Find where the given text appears and provide that cell's center as (x, y) coordinate. 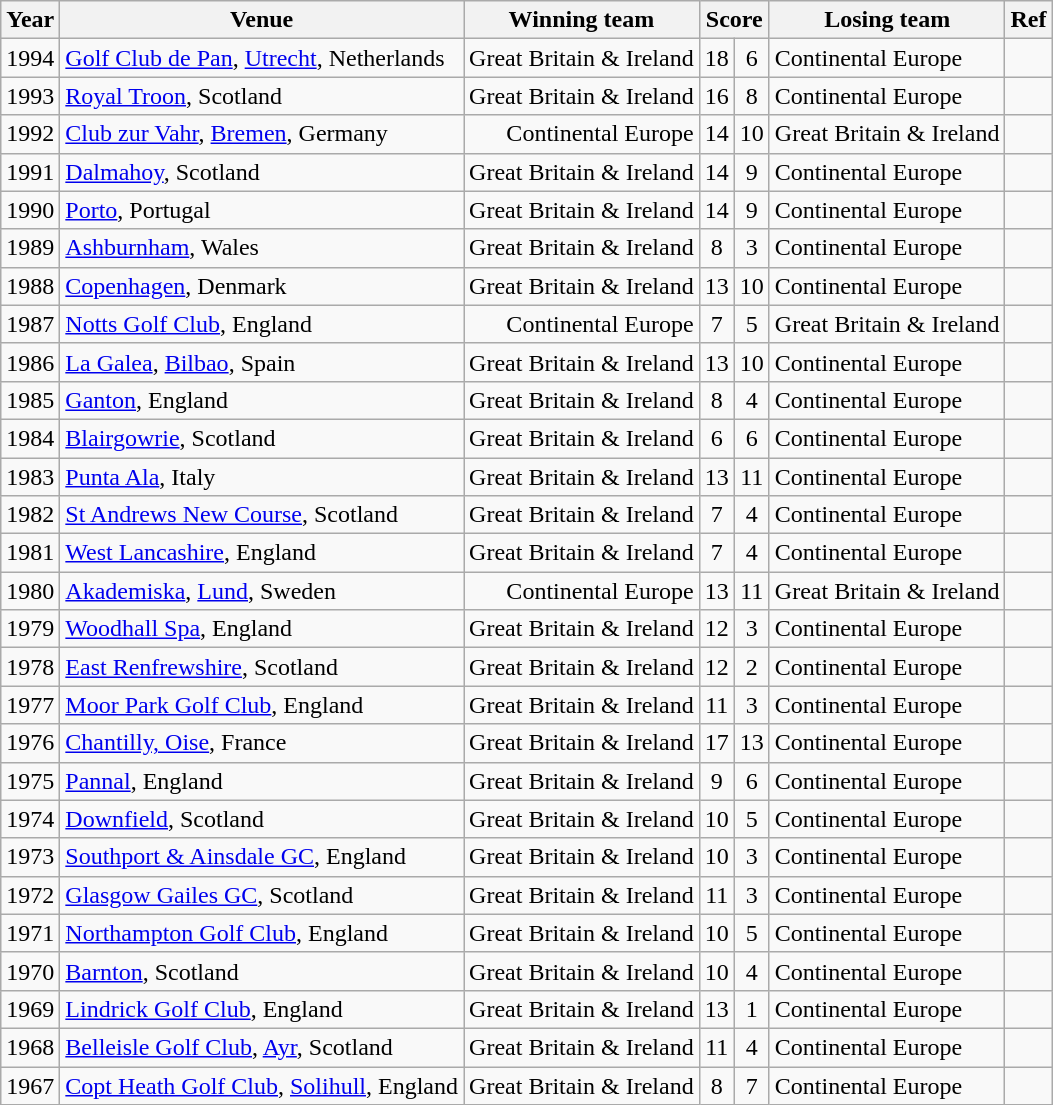
Ganton, England (262, 400)
Club zur Vahr, Bremen, Germany (262, 134)
Barnton, Scotland (262, 971)
1972 (30, 895)
1994 (30, 58)
1970 (30, 971)
Winning team (582, 20)
Notts Golf Club, England (262, 324)
Belleisle Golf Club, Ayr, Scotland (262, 1047)
1986 (30, 362)
1969 (30, 1009)
Blairgowrie, Scotland (262, 438)
Ashburnham, Wales (262, 248)
Year (30, 20)
Ref (1028, 20)
Copt Heath Golf Club, Solihull, England (262, 1085)
1988 (30, 286)
Northampton Golf Club, England (262, 933)
1971 (30, 933)
1979 (30, 629)
Southport & Ainsdale GC, England (262, 857)
Porto, Portugal (262, 210)
1977 (30, 705)
16 (716, 96)
Copenhagen, Denmark (262, 286)
Akademiska, Lund, Sweden (262, 591)
1967 (30, 1085)
1987 (30, 324)
Dalmahoy, Scotland (262, 172)
Downfield, Scotland (262, 819)
1992 (30, 134)
1989 (30, 248)
Losing team (887, 20)
Royal Troon, Scotland (262, 96)
1981 (30, 553)
Venue (262, 20)
1 (752, 1009)
1984 (30, 438)
Punta Ala, Italy (262, 477)
Moor Park Golf Club, England (262, 705)
1975 (30, 781)
1978 (30, 667)
Pannal, England (262, 781)
1983 (30, 477)
1976 (30, 743)
West Lancashire, England (262, 553)
East Renfrewshire, Scotland (262, 667)
1974 (30, 819)
1985 (30, 400)
18 (716, 58)
Glasgow Gailes GC, Scotland (262, 895)
St Andrews New Course, Scotland (262, 515)
1968 (30, 1047)
1982 (30, 515)
2 (752, 667)
1973 (30, 857)
Woodhall Spa, England (262, 629)
1990 (30, 210)
Golf Club de Pan, Utrecht, Netherlands (262, 58)
La Galea, Bilbao, Spain (262, 362)
Lindrick Golf Club, England (262, 1009)
1980 (30, 591)
Score (734, 20)
1991 (30, 172)
Chantilly, Oise, France (262, 743)
1993 (30, 96)
17 (716, 743)
